Return [x, y] of the center of cell containing provided text 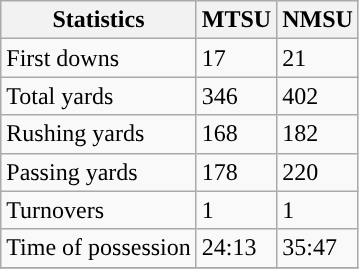
First downs [99, 58]
182 [318, 134]
Passing yards [99, 172]
Total yards [99, 96]
Rushing yards [99, 134]
168 [236, 134]
17 [236, 58]
24:13 [236, 248]
346 [236, 96]
220 [318, 172]
Turnovers [99, 210]
Time of possession [99, 248]
21 [318, 58]
402 [318, 96]
MTSU [236, 20]
35:47 [318, 248]
Statistics [99, 20]
178 [236, 172]
NMSU [318, 20]
